Output the [x, y] coordinate of the center of the cell containing the given text.  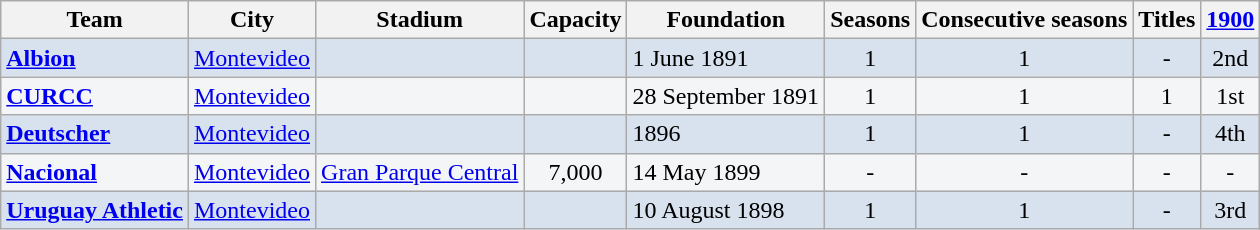
Stadium [420, 20]
Titles [1167, 20]
CURCC [95, 96]
1900 [1230, 20]
1st [1230, 96]
Deutscher [95, 134]
City [252, 20]
14 May 1899 [726, 172]
Foundation [726, 20]
Nacional [95, 172]
28 September 1891 [726, 96]
2nd [1230, 58]
Albion [95, 58]
1 June 1891 [726, 58]
10 August 1898 [726, 210]
3rd [1230, 210]
Gran Parque Central [420, 172]
Uruguay Athletic [95, 210]
1896 [726, 134]
Seasons [870, 20]
4th [1230, 134]
Capacity [576, 20]
7,000 [576, 172]
Consecutive seasons [1024, 20]
Team [95, 20]
